Return the [X, Y] coordinate for the center point of the cell that contains the specified text.  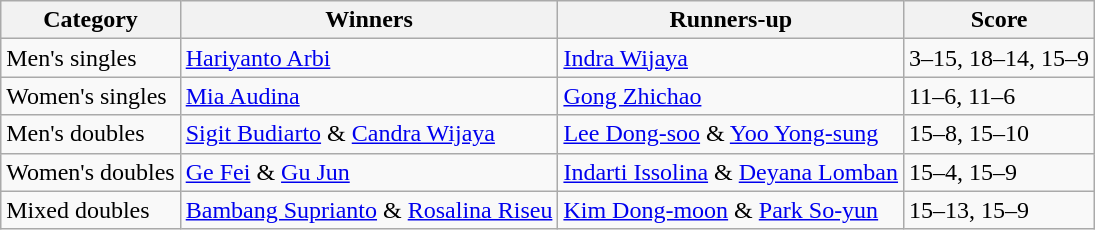
Score [1000, 20]
Ge Fei & Gu Jun [369, 172]
15–13, 15–9 [1000, 210]
Lee Dong-soo & Yoo Yong-sung [731, 134]
3–15, 18–14, 15–9 [1000, 58]
Bambang Suprianto & Rosalina Riseu [369, 210]
Sigit Budiarto & Candra Wijaya [369, 134]
Indarti Issolina & Deyana Lomban [731, 172]
Winners [369, 20]
Gong Zhichao [731, 96]
Runners-up [731, 20]
Category [90, 20]
Men's doubles [90, 134]
Men's singles [90, 58]
Hariyanto Arbi [369, 58]
Mia Audina [369, 96]
Kim Dong-moon & Park So-yun [731, 210]
Indra Wijaya [731, 58]
11–6, 11–6 [1000, 96]
Women's singles [90, 96]
Mixed doubles [90, 210]
15–4, 15–9 [1000, 172]
Women's doubles [90, 172]
15–8, 15–10 [1000, 134]
